Identify which cell holds the provided text, then report its (x, y) central coordinate. 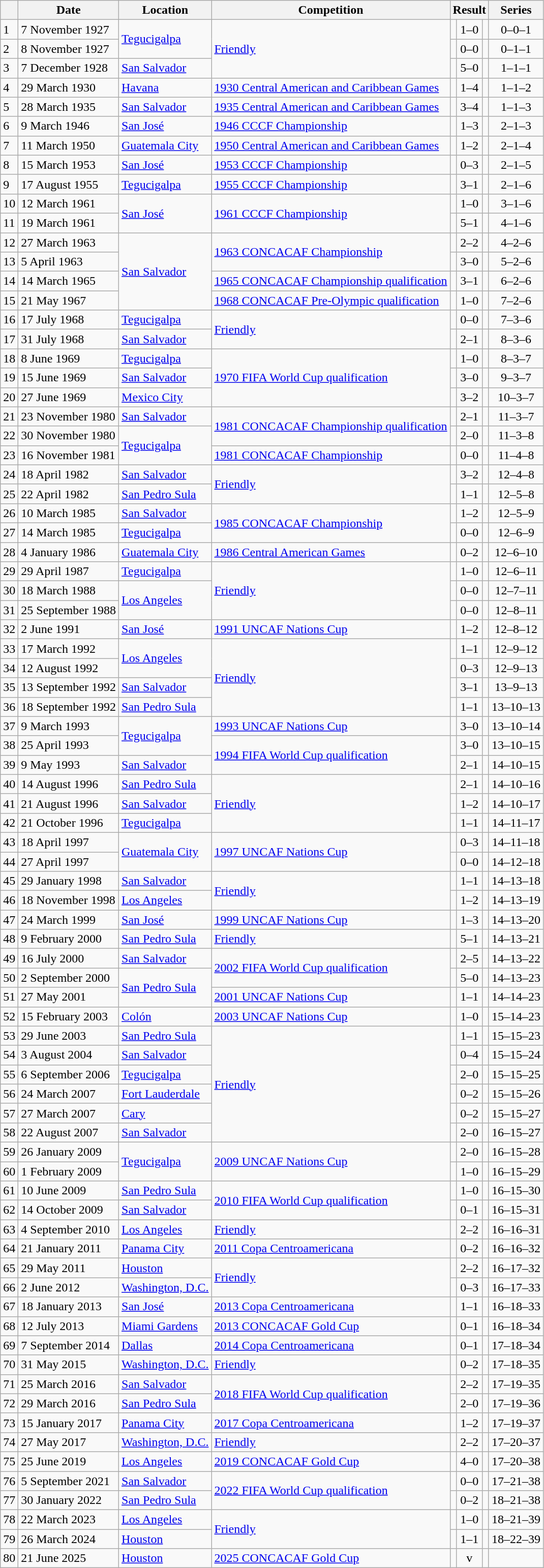
47 (9, 920)
42 (9, 823)
38 (9, 745)
14 March 1985 (69, 532)
4–0 (469, 1461)
29 January 1998 (69, 881)
16 July 2000 (69, 958)
1961 CCCF Championship (330, 213)
15–15–27 (516, 1113)
2002 FIFA World Cup qualification (330, 968)
12–7–11 (516, 591)
22 April 1982 (69, 494)
3 (9, 68)
15 June 1969 (69, 378)
5–2–6 (516, 262)
15 (9, 300)
4–1–6 (516, 223)
18–22–39 (516, 1539)
12–8–12 (516, 629)
12–6–9 (516, 532)
6–2–6 (516, 281)
16–15–29 (516, 1171)
16–18–34 (516, 1326)
29 March 2016 (69, 1403)
7–3–6 (516, 320)
1986 Central American Games (330, 552)
4–2–6 (516, 243)
5 April 1963 (69, 262)
9 (9, 184)
14–13–21 (516, 939)
21 October 1996 (69, 823)
14–13–19 (516, 900)
69 (9, 1345)
1–1–1 (516, 68)
2014 Copa Centroamericana (330, 1345)
68 (9, 1326)
Mexico City (165, 397)
2–1–5 (516, 165)
20 (9, 397)
21 June 2025 (69, 1558)
1981 CONCACAF Championship qualification (330, 426)
70 (9, 1365)
13 September 1992 (69, 687)
14 August 1996 (69, 784)
15 March 1953 (69, 165)
17–19–37 (516, 1423)
Competition (330, 10)
77 (9, 1500)
17–19–36 (516, 1403)
18 January 2013 (69, 1307)
44 (9, 862)
Colón (165, 1016)
1997 UNCAF Nations Cup (330, 852)
14–12–18 (516, 862)
2013 Copa Centroamericana (330, 1307)
17–20–37 (516, 1442)
Series (516, 10)
57 (9, 1113)
27 May 2017 (69, 1442)
14–13–18 (516, 881)
14–13–20 (516, 920)
Havana (165, 87)
35 (9, 687)
53 (9, 1036)
18 (9, 358)
14–13–22 (516, 958)
8 (9, 165)
7 September 2014 (69, 1345)
7 (9, 145)
16–17–33 (516, 1287)
5 September 2021 (69, 1481)
28 (9, 552)
59 (9, 1152)
39 (9, 765)
74 (9, 1442)
29 May 2011 (69, 1268)
7–2–6 (516, 300)
6 September 2006 (69, 1074)
2–1–3 (516, 126)
1963 CONCACAF Championship (330, 252)
1 (9, 29)
16–15–27 (516, 1132)
9 March 1946 (69, 126)
0–1–1 (516, 49)
2009 UNCAF Nations Cup (330, 1161)
26 (9, 513)
17–18–34 (516, 1345)
16 November 1981 (69, 455)
1955 CCCF Championship (330, 184)
17–19–35 (516, 1384)
14–13–23 (516, 978)
19 (9, 378)
25 April 1993 (69, 745)
25 March 2016 (69, 1384)
21 August 1996 (69, 803)
8 June 1969 (69, 358)
45 (9, 881)
2 September 2000 (69, 978)
18 March 1988 (69, 591)
9–3–7 (516, 378)
12 March 1961 (69, 203)
80 (9, 1558)
4 (9, 87)
18 April 1982 (69, 474)
76 (9, 1481)
26 March 2024 (69, 1539)
2025 CONCACAF Gold Cup (330, 1558)
15–15–25 (516, 1074)
10 (9, 203)
2–1–6 (516, 184)
14 October 2009 (69, 1210)
22 March 2023 (69, 1520)
72 (9, 1403)
1981 CONCACAF Championship (330, 455)
12 August 1992 (69, 668)
37 (9, 726)
2011 Copa Centroamericana (330, 1249)
2 (9, 49)
2–5 (469, 958)
2 June 2012 (69, 1287)
8–3–7 (516, 358)
12–4–8 (516, 474)
Fort Lauderdale (165, 1094)
21 May 1967 (69, 300)
22 (9, 436)
16–16–32 (516, 1249)
2017 Copa Centroamericana (330, 1423)
23 November 1980 (69, 416)
58 (9, 1132)
25 September 1988 (69, 610)
62 (9, 1210)
78 (9, 1520)
52 (9, 1016)
18–21–38 (516, 1500)
17 July 1968 (69, 320)
1999 UNCAF Nations Cup (330, 920)
23 (9, 455)
1953 CCCF Championship (330, 165)
1993 UNCAF Nations Cup (330, 726)
4 January 1986 (69, 552)
63 (9, 1229)
56 (9, 1094)
17 March 1992 (69, 649)
15–15–26 (516, 1094)
15 January 2017 (69, 1423)
12 July 2013 (69, 1326)
49 (9, 958)
1968 CONCACAF Pre-Olympic qualification (330, 300)
27 March 2007 (69, 1113)
9 May 1993 (69, 765)
3 August 2004 (69, 1055)
24 March 1999 (69, 920)
29 March 1930 (69, 87)
14–10–16 (516, 784)
15 February 2003 (69, 1016)
36 (9, 707)
66 (9, 1287)
13–10–15 (516, 745)
10–3–7 (516, 397)
73 (9, 1423)
v (469, 1558)
17–21–38 (516, 1481)
1994 FIFA World Cup qualification (330, 755)
2 June 1991 (69, 629)
12–9–12 (516, 649)
2–1–4 (516, 145)
41 (9, 803)
21 January 2011 (69, 1249)
3–4 (469, 107)
31 May 2015 (69, 1365)
15–15–24 (516, 1055)
0–0–1 (516, 29)
1991 UNCAF Nations Cup (330, 629)
16–15–28 (516, 1152)
19 March 1961 (69, 223)
17–20–38 (516, 1461)
Dallas (165, 1345)
18 November 1998 (69, 900)
11–3–8 (516, 436)
40 (9, 784)
13–9–13 (516, 687)
75 (9, 1461)
10 March 1985 (69, 513)
29 June 2003 (69, 1036)
6 (9, 126)
30 November 1980 (69, 436)
14 March 1965 (69, 281)
14–14–23 (516, 997)
7 November 1927 (69, 29)
Result (469, 10)
25 (9, 494)
16–15–31 (516, 1210)
10 June 2009 (69, 1191)
24 March 2007 (69, 1094)
51 (9, 997)
12–8–11 (516, 610)
11–4–8 (516, 455)
27 June 1969 (69, 397)
8–3–6 (516, 339)
12–5–9 (516, 513)
1–4 (469, 87)
2003 UNCAF Nations Cup (330, 1016)
12–5–8 (516, 494)
1970 FIFA World Cup qualification (330, 378)
67 (9, 1307)
15–14–23 (516, 1016)
27 (9, 532)
1–1–3 (516, 107)
11 March 1950 (69, 145)
48 (9, 939)
30 (9, 591)
27 April 1997 (69, 862)
3–1–6 (516, 203)
9 February 2000 (69, 939)
Miami Gardens (165, 1326)
31 (9, 610)
14–10–15 (516, 765)
Date (69, 10)
4 September 2010 (69, 1229)
18 April 1997 (69, 842)
1946 CCCF Championship (330, 126)
22 August 2007 (69, 1132)
15–15–23 (516, 1036)
17 August 1955 (69, 184)
Cary (165, 1113)
18–21–39 (516, 1520)
12–6–10 (516, 552)
13–10–13 (516, 707)
11–3–7 (516, 416)
32 (9, 629)
7 December 1928 (69, 68)
1 February 2009 (69, 1171)
13 (9, 262)
13–10–14 (516, 726)
16–17–32 (516, 1268)
2022 FIFA World Cup qualification (330, 1491)
55 (9, 1074)
1935 Central American and Caribbean Games (330, 107)
2013 CONCACAF Gold Cup (330, 1326)
1950 Central American and Caribbean Games (330, 145)
12–6–11 (516, 571)
16–15–30 (516, 1191)
65 (9, 1268)
12–9–13 (516, 668)
Location (165, 10)
14–11–18 (516, 842)
16 (9, 320)
26 January 2009 (69, 1152)
8 November 1927 (69, 49)
64 (9, 1249)
2019 CONCACAF Gold Cup (330, 1461)
2001 UNCAF Nations Cup (330, 997)
29 (9, 571)
0–4 (469, 1055)
14–11–17 (516, 823)
14–10–17 (516, 803)
9 March 1993 (69, 726)
2010 FIFA World Cup qualification (330, 1200)
1965 CONCACAF Championship qualification (330, 281)
1985 CONCACAF Championship (330, 523)
17 (9, 339)
17–18–35 (516, 1365)
1930 Central American and Caribbean Games (330, 87)
12 (9, 243)
25 June 2019 (69, 1461)
18 September 1992 (69, 707)
16–18–33 (516, 1307)
11 (9, 223)
60 (9, 1171)
50 (9, 978)
29 April 1987 (69, 571)
27 May 2001 (69, 997)
33 (9, 649)
16–16–31 (516, 1229)
21 (9, 416)
71 (9, 1384)
2018 FIFA World Cup qualification (330, 1394)
24 (9, 474)
46 (9, 900)
43 (9, 842)
31 July 1968 (69, 339)
14 (9, 281)
1–1–2 (516, 87)
28 March 1935 (69, 107)
54 (9, 1055)
30 January 2022 (69, 1500)
5 (9, 107)
34 (9, 668)
61 (9, 1191)
79 (9, 1539)
27 March 1963 (69, 243)
